Provide the [x, y] coordinate of the cell's center where the given text is located.  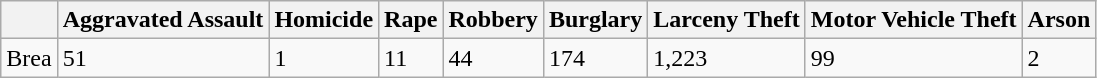
99 [914, 58]
2 [1059, 58]
51 [163, 58]
Arson [1059, 20]
Larceny Theft [727, 20]
Motor Vehicle Theft [914, 20]
Aggravated Assault [163, 20]
Burglary [595, 20]
Rape [411, 20]
11 [411, 58]
Robbery [493, 20]
44 [493, 58]
1,223 [727, 58]
Brea [29, 58]
174 [595, 58]
Homicide [324, 20]
1 [324, 58]
